Return [x, y] of the center of cell containing provided text 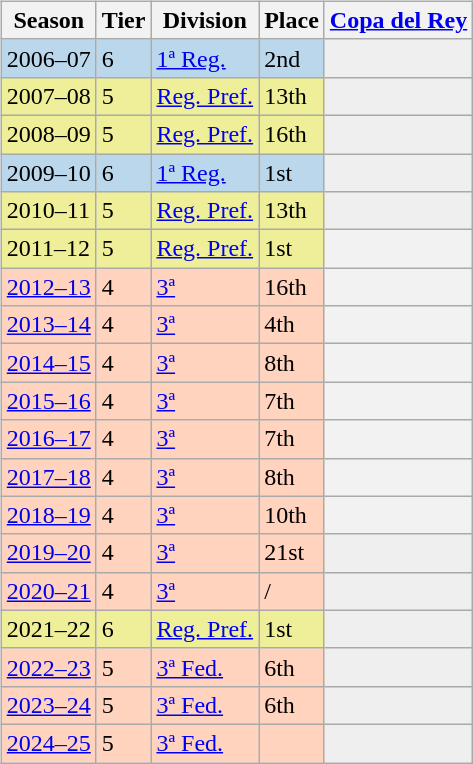
2011–12 [48, 249]
Division [205, 20]
2010–11 [48, 211]
2019–20 [48, 553]
2006–07 [48, 58]
Season [48, 20]
2018–19 [48, 515]
/ [292, 591]
21st [292, 553]
2016–17 [48, 439]
Copa del Rey [398, 20]
2024–25 [48, 743]
2015–16 [48, 401]
2008–09 [48, 134]
4th [292, 325]
2023–24 [48, 705]
2013–14 [48, 325]
2020–21 [48, 591]
2017–18 [48, 477]
Tier [124, 20]
10th [292, 515]
2021–22 [48, 629]
2nd [292, 58]
2007–08 [48, 96]
2009–10 [48, 173]
2022–23 [48, 667]
2012–13 [48, 287]
2014–15 [48, 363]
Place [292, 20]
